Capture the cell that displays the provided text and extract its [x, y] central coordinate. 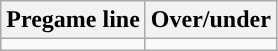
Pregame line [74, 20]
Over/under [210, 20]
